Search for the cell housing the specified text and yield its (x, y) center coordinate. 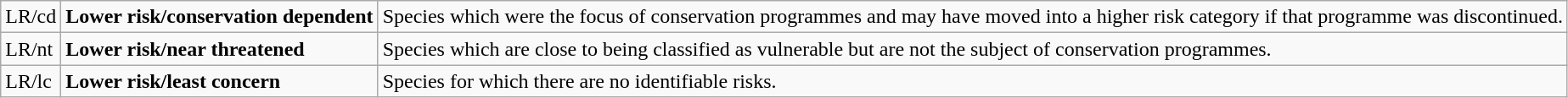
LR/cd (31, 17)
Lower risk/conservation dependent (219, 17)
LR/lc (31, 81)
Species for which there are no identifiable risks. (973, 81)
Lower risk/near threatened (219, 49)
Species which are close to being classified as vulnerable but are not the subject of conservation programmes. (973, 49)
Species which were the focus of conservation programmes and may have moved into a higher risk category if that programme was discontinued. (973, 17)
LR/nt (31, 49)
Lower risk/least concern (219, 81)
